Identify which cell holds the provided text, then report its [X, Y] central coordinate. 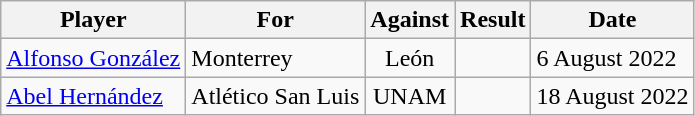
Monterrey [276, 58]
18 August 2022 [612, 96]
Atlético San Luis [276, 96]
Alfonso González [94, 58]
Result [493, 20]
Abel Hernández [94, 96]
León [410, 58]
Date [612, 20]
Against [410, 20]
Player [94, 20]
6 August 2022 [612, 58]
UNAM [410, 96]
For [276, 20]
